Pinpoint the cell where the given text exists, returning its (x, y) midpoint coordinate. 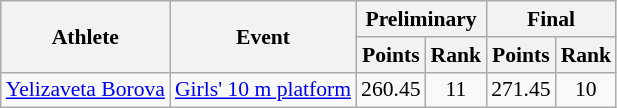
260.45 (390, 90)
10 (586, 90)
Girls' 10 m platform (263, 90)
Athlete (86, 36)
Yelizaveta Borova (86, 90)
11 (456, 90)
Preliminary (421, 19)
Event (263, 36)
271.45 (520, 90)
Final (551, 19)
